Detect which cell encompasses the target text, then output its [x, y] center coordinate. 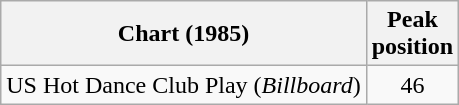
Peak position [412, 34]
US Hot Dance Club Play (Billboard) [184, 85]
Chart (1985) [184, 34]
46 [412, 85]
